Locate the cell with the specified text and output its (X, Y) center coordinate. 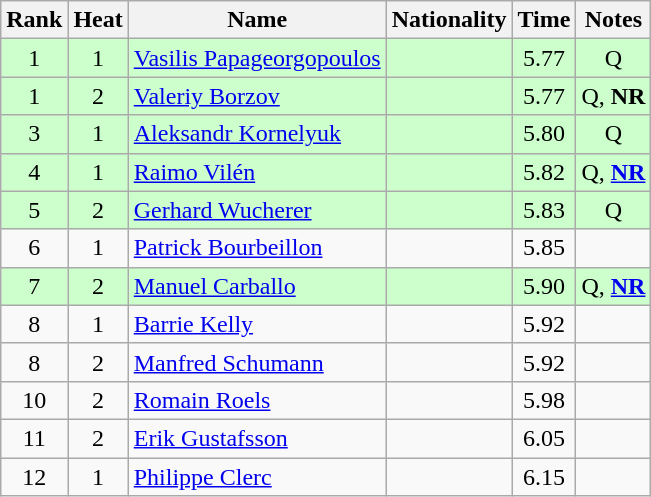
Erik Gustafsson (257, 438)
7 (34, 286)
11 (34, 438)
5.90 (544, 286)
Nationality (449, 20)
3 (34, 134)
Time (544, 20)
Philippe Clerc (257, 477)
5.80 (544, 134)
Raimo Vilén (257, 172)
Gerhard Wucherer (257, 210)
5.98 (544, 400)
6.15 (544, 477)
Rank (34, 20)
Notes (614, 20)
5.82 (544, 172)
Manfred Schumann (257, 362)
Valeriy Borzov (257, 96)
Barrie Kelly (257, 324)
Vasilis Papageorgopoulos (257, 58)
Romain Roels (257, 400)
6.05 (544, 438)
Aleksandr Kornelyuk (257, 134)
Name (257, 20)
4 (34, 172)
Manuel Carballo (257, 286)
10 (34, 400)
5 (34, 210)
6 (34, 248)
12 (34, 477)
5.85 (544, 248)
Heat (98, 20)
5.83 (544, 210)
Patrick Bourbeillon (257, 248)
